From the cell containing the given text, extract its center point as [x, y] coordinate. 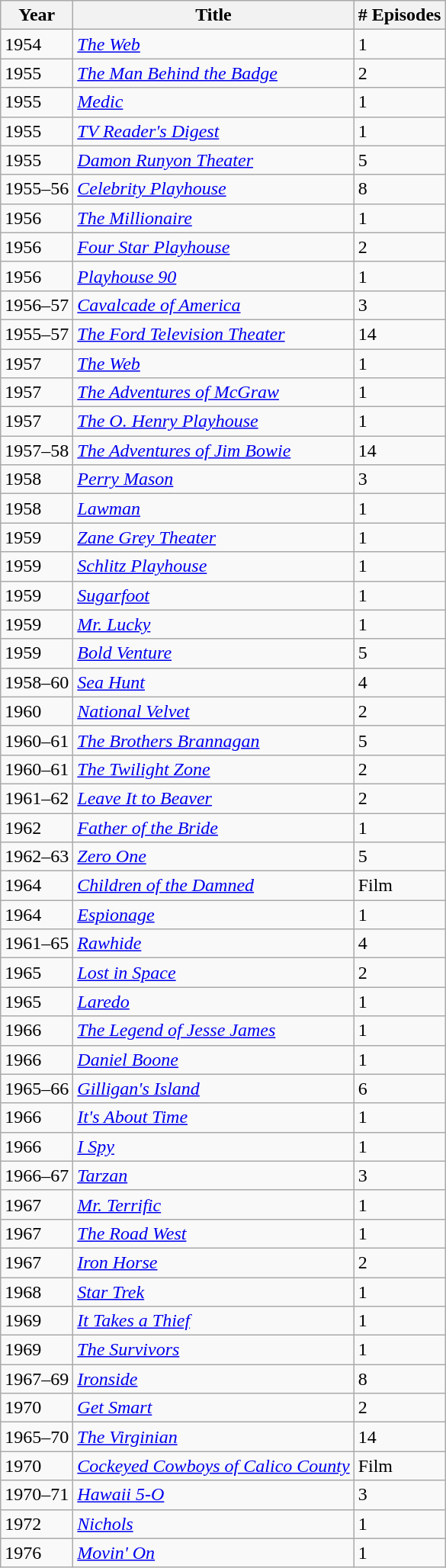
Hawaii 5-O [213, 1495]
It's About Time [213, 1117]
Ironside [213, 1379]
Zero One [213, 857]
1972 [37, 1524]
1968 [37, 1292]
Father of the Bride [213, 827]
1967–69 [37, 1379]
Cockeyed Cowboys of Calico County [213, 1466]
Perry Mason [213, 479]
Gilligan's Island [213, 1089]
1970–71 [37, 1495]
1956–57 [37, 305]
The Twilight Zone [213, 769]
1965–66 [37, 1089]
1958–60 [37, 682]
The O. Henry Playhouse [213, 422]
The Millionaire [213, 218]
Tarzan [213, 1175]
The Ford Television Theater [213, 334]
1962 [37, 827]
Mr. Lucky [213, 624]
Lost in Space [213, 973]
Medic [213, 102]
Leave It to Beaver [213, 798]
Mr. Terrific [213, 1204]
1957–58 [37, 451]
1962–63 [37, 857]
The Adventures of Jim Bowie [213, 451]
I Spy [213, 1146]
1961–62 [37, 798]
TV Reader's Digest [213, 131]
Espionage [213, 915]
Rawhide [213, 944]
Lawman [213, 508]
# Episodes [399, 15]
Get Smart [213, 1408]
Damon Runyon Theater [213, 160]
The Brothers Brannagan [213, 740]
1976 [37, 1553]
Movin' On [213, 1553]
Iron Horse [213, 1262]
1965–70 [37, 1437]
Daniel Boone [213, 1060]
The Virginian [213, 1437]
1955–57 [37, 334]
The Road West [213, 1233]
6 [399, 1089]
It Takes a Thief [213, 1321]
National Velvet [213, 711]
Year [37, 15]
The Man Behind the Badge [213, 73]
Laredo [213, 1002]
Cavalcade of America [213, 305]
Playhouse 90 [213, 276]
Sea Hunt [213, 682]
Celebrity Playhouse [213, 189]
Four Star Playhouse [213, 247]
1961–65 [37, 944]
Star Trek [213, 1292]
The Legend of Jesse James [213, 1031]
Schlitz Playhouse [213, 566]
1955–56 [37, 189]
Title [213, 15]
1966–67 [37, 1175]
The Survivors [213, 1350]
1954 [37, 44]
The Adventures of McGraw [213, 393]
Bold Venture [213, 653]
Zane Grey Theater [213, 537]
Nichols [213, 1524]
Children of the Damned [213, 886]
Sugarfoot [213, 595]
1960 [37, 711]
